Detect which cell encompasses the target text, then output its [x, y] center coordinate. 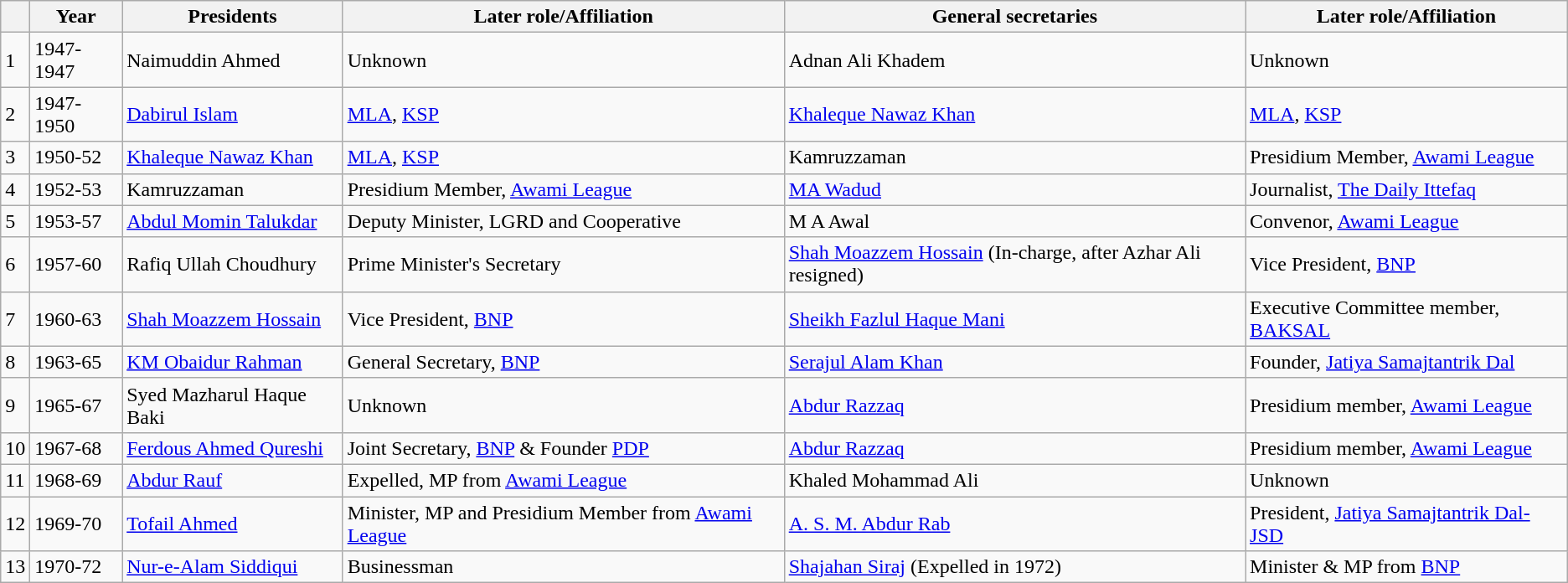
3 [15, 157]
General secretaries [1014, 17]
Minister & MP from BNP [1407, 567]
Serajul Alam Khan [1014, 362]
Presidents [233, 17]
8 [15, 362]
1 [15, 60]
6 [15, 265]
1968-69 [76, 480]
1963-65 [76, 362]
Ferdous Ahmed Qureshi [233, 448]
Prime Minister's Secretary [563, 265]
Deputy Minister, LGRD and Cooperative [563, 221]
1967-68 [76, 448]
Founder, Jatiya Samajtantrik Dal [1407, 362]
MA Wadud [1014, 189]
Journalist, The Daily Ittefaq [1407, 189]
1947-1950 [76, 114]
M A Awal [1014, 221]
1970-72 [76, 567]
KM Obaidur Rahman [233, 362]
Adnan Ali Khadem [1014, 60]
1950-52 [76, 157]
1969-70 [76, 523]
10 [15, 448]
11 [15, 480]
1957-60 [76, 265]
Executive Committee member, BAKSAL [1407, 318]
A. S. M. Abdur Rab [1014, 523]
Tofail Ahmed [233, 523]
Year [76, 17]
Rafiq Ullah Choudhury [233, 265]
Shajahan Siraj (Expelled in 1972) [1014, 567]
President, Jatiya Samajtantrik Dal-JSD [1407, 523]
General Secretary, BNP [563, 362]
Khaled Mohammad Ali [1014, 480]
Shah Moazzem Hossain (In-charge, after Azhar Ali resigned) [1014, 265]
Dabirul Islam [233, 114]
13 [15, 567]
Businessman [563, 567]
Abdur Rauf [233, 480]
1952-53 [76, 189]
Joint Secretary, BNP & Founder PDP [563, 448]
1947-1947 [76, 60]
Syed Mazharul Haque Baki [233, 405]
Shah Moazzem Hossain [233, 318]
Abdul Momin Talukdar [233, 221]
Expelled, MP from Awami League [563, 480]
1965-67 [76, 405]
Nur-e-Alam Siddiqui [233, 567]
9 [15, 405]
Sheikh Fazlul Haque Mani [1014, 318]
2 [15, 114]
Minister, MP and Presidium Member from Awami League [563, 523]
1960-63 [76, 318]
Convenor, Awami League [1407, 221]
4 [15, 189]
12 [15, 523]
Naimuddin Ahmed [233, 60]
5 [15, 221]
1953-57 [76, 221]
7 [15, 318]
